Find where the given text appears and provide that cell's center as (x, y) coordinate. 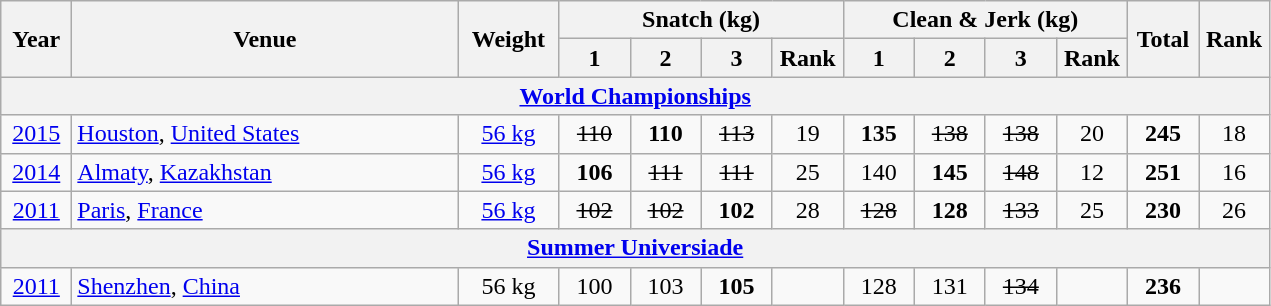
Year (36, 39)
20 (1092, 134)
106 (594, 172)
103 (666, 286)
131 (950, 286)
113 (736, 134)
135 (878, 134)
2015 (36, 134)
251 (1162, 172)
148 (1020, 172)
134 (1020, 286)
236 (1162, 286)
Summer Universiade (636, 248)
28 (808, 210)
230 (1162, 210)
Almaty, Kazakhstan (265, 172)
19 (808, 134)
Paris, France (265, 210)
16 (1234, 172)
Shenzhen, China (265, 286)
World Championships (636, 96)
Houston, United States (265, 134)
100 (594, 286)
2014 (36, 172)
245 (1162, 134)
12 (1092, 172)
133 (1020, 210)
26 (1234, 210)
Weight (508, 39)
105 (736, 286)
Total (1162, 39)
145 (950, 172)
18 (1234, 134)
Snatch (kg) (701, 20)
Clean & Jerk (kg) (985, 20)
Venue (265, 39)
140 (878, 172)
